Pinpoint the cell where the given text exists, returning its [x, y] midpoint coordinate. 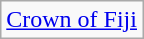
Crown of Fiji [72, 20]
